Capture the cell that displays the provided text and extract its (x, y) central coordinate. 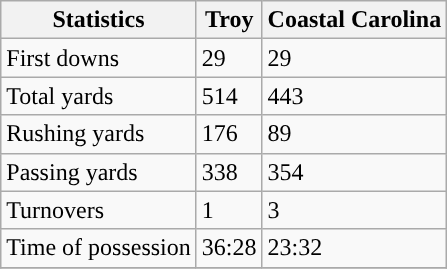
176 (229, 134)
338 (229, 172)
89 (354, 134)
Coastal Carolina (354, 20)
1 (229, 210)
36:28 (229, 248)
Troy (229, 20)
Passing yards (99, 172)
354 (354, 172)
514 (229, 96)
443 (354, 96)
Time of possession (99, 248)
Rushing yards (99, 134)
Total yards (99, 96)
Turnovers (99, 210)
First downs (99, 58)
3 (354, 210)
23:32 (354, 248)
Statistics (99, 20)
